Output the (X, Y) coordinate of the center of the cell containing the given text.  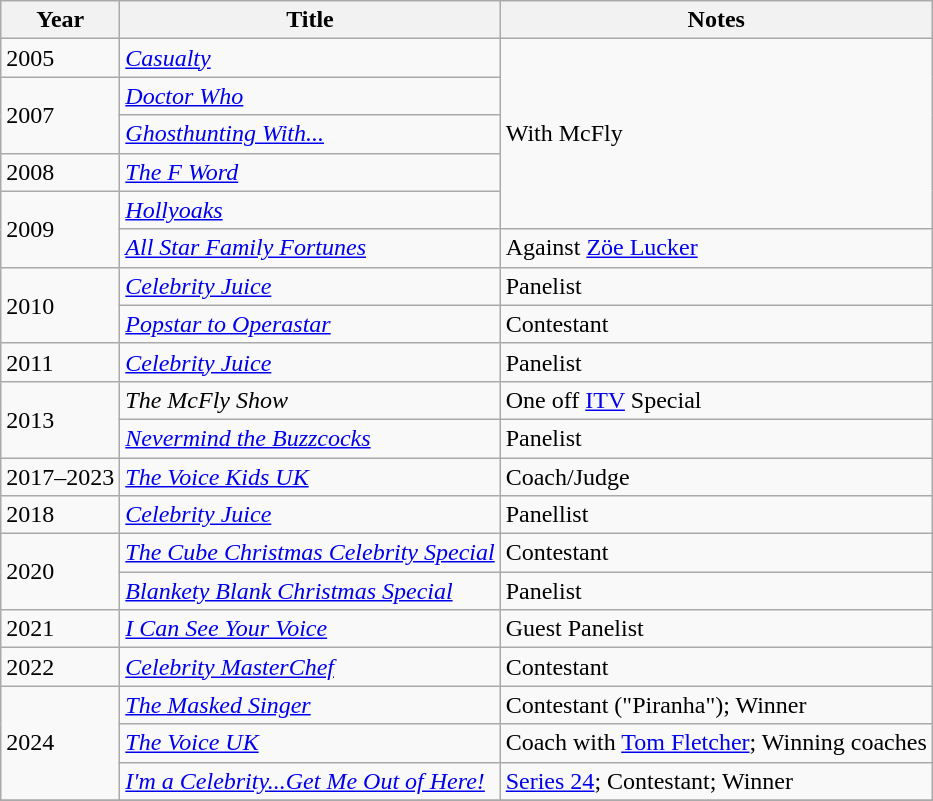
2022 (60, 667)
2020 (60, 572)
Coach/Judge (716, 477)
Ghosthunting With... (310, 134)
Panellist (716, 515)
Title (310, 20)
Popstar to Operastar (310, 324)
Notes (716, 20)
The F Word (310, 172)
Blankety Blank Christmas Special (310, 591)
With McFly (716, 134)
2013 (60, 419)
One off ITV Special (716, 400)
Nevermind the Buzzcocks (310, 438)
Doctor Who (310, 96)
Casualty (310, 58)
The Cube Christmas Celebrity Special (310, 553)
Hollyoaks (310, 210)
Series 24; Contestant; Winner (716, 781)
2008 (60, 172)
Contestant ("Piranha"); Winner (716, 705)
2010 (60, 305)
2007 (60, 115)
2018 (60, 515)
Against Zöe Lucker (716, 248)
2024 (60, 743)
The Voice Kids UK (310, 477)
Guest Panelist (716, 629)
2005 (60, 58)
2011 (60, 362)
Celebrity MasterChef (310, 667)
Coach with Tom Fletcher; Winning coaches (716, 743)
2021 (60, 629)
2009 (60, 229)
All Star Family Fortunes (310, 248)
2017–2023 (60, 477)
The Voice UK (310, 743)
I'm a Celebrity...Get Me Out of Here! (310, 781)
Year (60, 20)
The McFly Show (310, 400)
The Masked Singer (310, 705)
I Can See Your Voice (310, 629)
